Find where the given text appears and provide that cell's center as [x, y] coordinate. 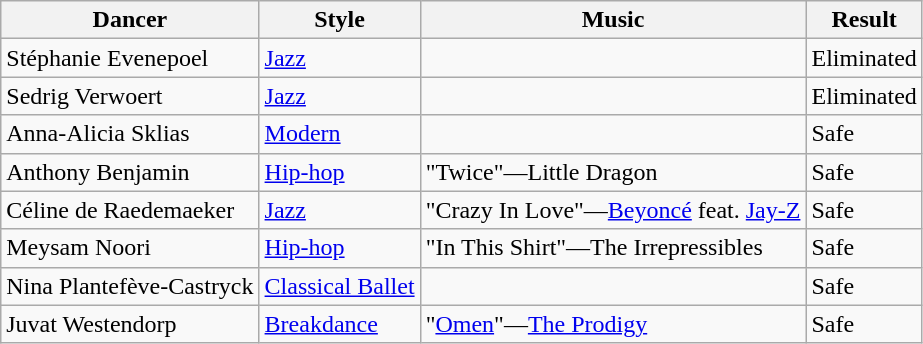
Modern [340, 134]
Music [613, 20]
"Omen"—The Prodigy [613, 324]
"In This Shirt"—The Irrepressibles [613, 248]
"Crazy In Love"—Beyoncé feat. Jay-Z [613, 210]
Juvat Westendorp [130, 324]
Classical Ballet [340, 286]
Meysam Noori [130, 248]
Result [864, 20]
Nina Plantefève-Castryck [130, 286]
Style [340, 20]
Sedrig Verwoert [130, 96]
Stéphanie Evenepoel [130, 58]
Céline de Raedemaeker [130, 210]
Breakdance [340, 324]
Anthony Benjamin [130, 172]
Dancer [130, 20]
Anna-Alicia Sklias [130, 134]
"Twice"—Little Dragon [613, 172]
